From the cell containing the given text, extract its center point as (x, y) coordinate. 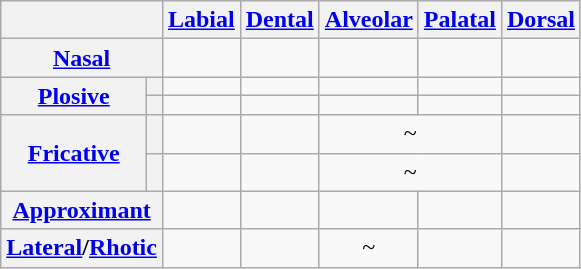
Dental (280, 20)
Approximant (82, 210)
Fricative (74, 153)
Palatal (460, 20)
Dorsal (540, 20)
Alveolar (368, 20)
Labial (201, 20)
Plosive (74, 96)
Nasal (82, 58)
Lateral/Rhotic (82, 248)
